Identify which cell holds the provided text, then report its (x, y) central coordinate. 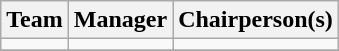
Team (35, 20)
Chairperson(s) (256, 20)
Manager (120, 20)
